Capture the cell that displays the provided text and extract its [X, Y] central coordinate. 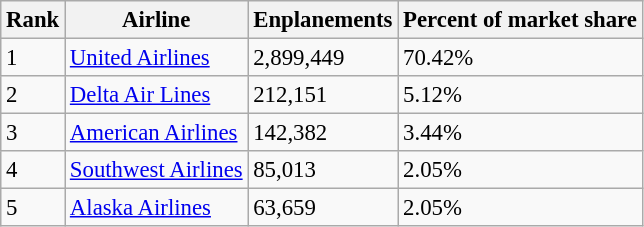
Delta Air Lines [156, 95]
1 [33, 58]
70.42% [520, 58]
3 [33, 133]
Alaska Airlines [156, 208]
United Airlines [156, 58]
63,659 [323, 208]
2 [33, 95]
5 [33, 208]
2,899,449 [323, 58]
Airline [156, 20]
Enplanements [323, 20]
4 [33, 170]
212,151 [323, 95]
Rank [33, 20]
142,382 [323, 133]
3.44% [520, 133]
Percent of market share [520, 20]
5.12% [520, 95]
Southwest Airlines [156, 170]
American Airlines [156, 133]
85,013 [323, 170]
